Return (X, Y) of the center of cell containing provided text 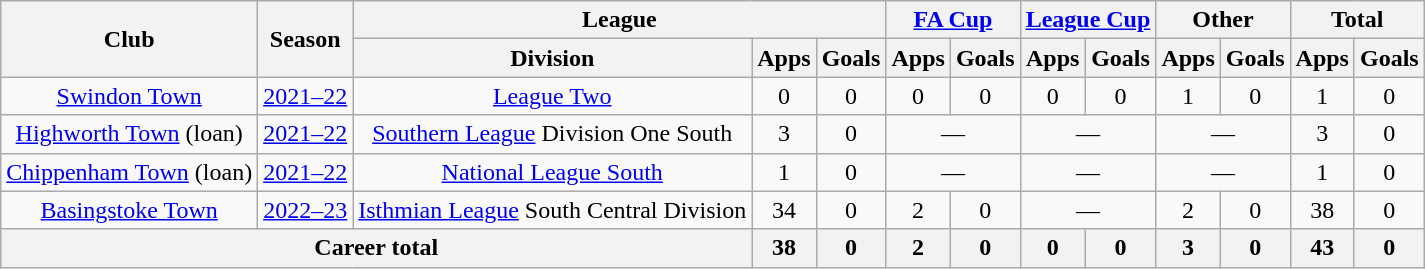
League (620, 20)
34 (784, 210)
Highworth Town (loan) (130, 134)
Basingstoke Town (130, 210)
Other (1223, 20)
Swindon Town (130, 96)
FA Cup (953, 20)
League Cup (1088, 20)
National League South (552, 172)
2022–23 (306, 210)
League Two (552, 96)
Club (130, 39)
Southern League Division One South (552, 134)
Season (306, 39)
Total (1357, 20)
Career total (376, 248)
Division (552, 58)
43 (1322, 248)
Isthmian League South Central Division (552, 210)
Chippenham Town (loan) (130, 172)
